Capture the cell that displays the provided text and extract its (x, y) central coordinate. 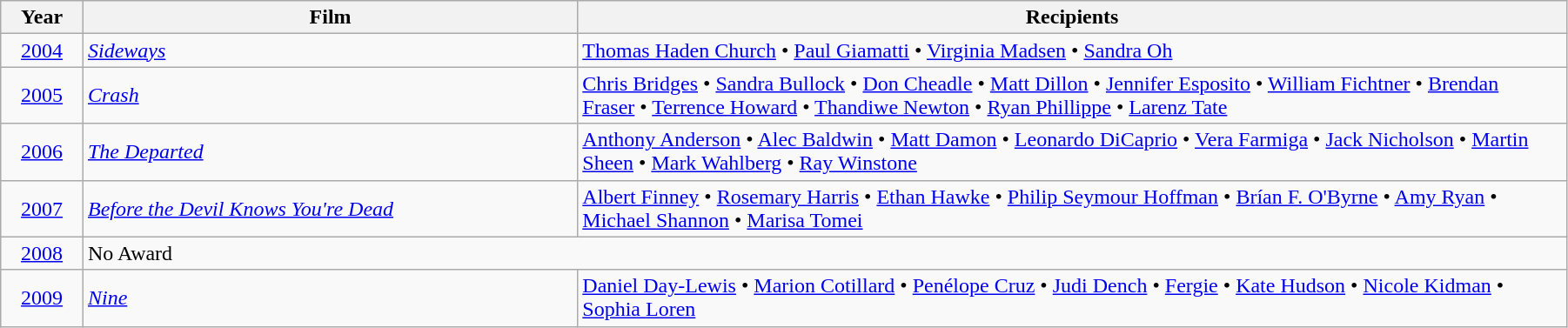
Daniel Day-Lewis • Marion Cotillard • Penélope Cruz • Judi Dench • Fergie • Kate Hudson • Nicole Kidman • Sophia Loren (1072, 298)
Albert Finney • Rosemary Harris • Ethan Hawke • Philip Seymour Hoffman • Brían F. O'Byrne • Amy Ryan • Michael Shannon • Marisa Tomei (1072, 209)
No Award (825, 253)
Anthony Anderson • Alec Baldwin • Matt Damon • Leonardo DiCaprio • Vera Farmiga • Jack Nicholson • Martin Sheen • Mark Wahlberg • Ray Winstone (1072, 151)
Crash (330, 96)
2009 (42, 298)
2006 (42, 151)
Nine (330, 298)
The Departed (330, 151)
Sideways (330, 50)
2008 (42, 253)
Film (330, 17)
Thomas Haden Church • Paul Giamatti • Virginia Madsen • Sandra Oh (1072, 50)
2007 (42, 209)
2005 (42, 96)
2004 (42, 50)
Recipients (1072, 17)
Year (42, 17)
Before the Devil Knows You're Dead (330, 209)
